Scan for the cell matching the given text and deliver its [x, y] coordinate at center. 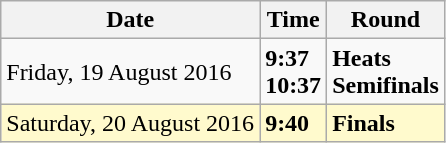
Finals [386, 123]
Round [386, 20]
9:40 [294, 123]
HeatsSemifinals [386, 72]
Saturday, 20 August 2016 [130, 123]
9:3710:37 [294, 72]
Time [294, 20]
Friday, 19 August 2016 [130, 72]
Date [130, 20]
